Return the [x, y] coordinate for the center point of the cell that contains the specified text.  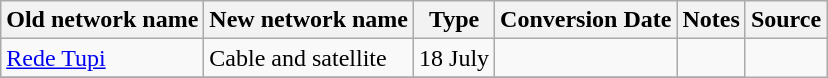
Source [786, 20]
Cable and satellite [309, 58]
Old network name [102, 20]
18 July [454, 58]
Notes [711, 20]
Type [454, 20]
Rede Tupi [102, 58]
New network name [309, 20]
Conversion Date [586, 20]
